Return [X, Y] of the center of cell containing provided text 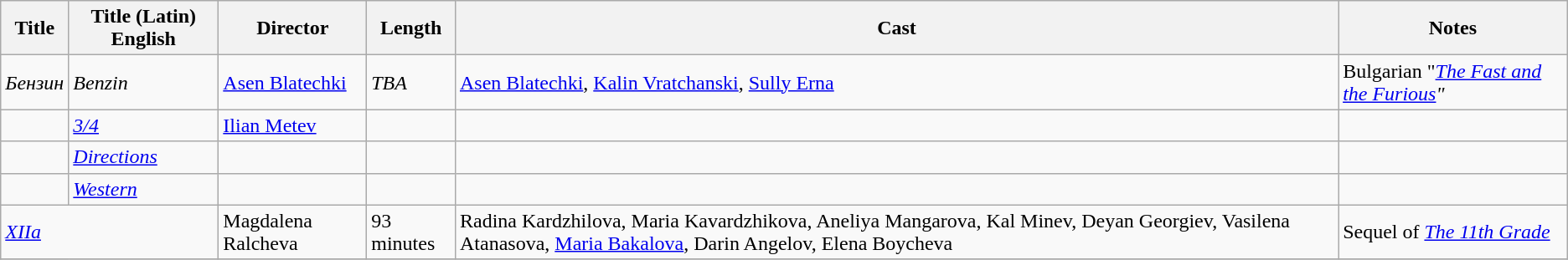
Magdalena Ralcheva [293, 232]
Asen Blatechki, Kalin Vratchanski, Sully Erna [896, 82]
Benzin [144, 82]
Ilian Metev [293, 125]
Western [144, 189]
Directions [144, 157]
TBA [411, 82]
Бензин [35, 82]
93 minutes [411, 232]
Sequel of The 11th Grade [1453, 232]
Title [35, 28]
Title (Latin) English [144, 28]
3/4 [144, 125]
Cast [896, 28]
Notes [1453, 28]
Bulgarian "The Fast and the Furious" [1453, 82]
Asen Blatechki [293, 82]
XIIa [110, 232]
Length [411, 28]
Director [293, 28]
